Find where the given text appears and provide that cell's center as [x, y] coordinate. 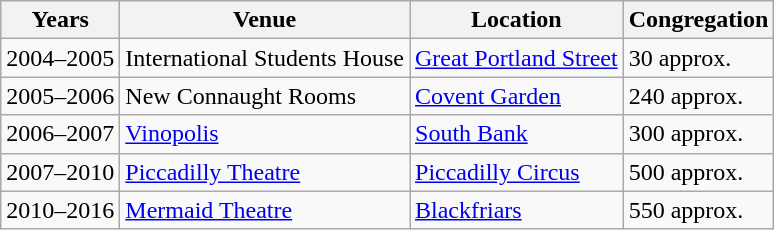
500 approx. [698, 172]
South Bank [517, 134]
2004–2005 [60, 58]
30 approx. [698, 58]
Piccadilly Theatre [265, 172]
Great Portland Street [517, 58]
2006–2007 [60, 134]
240 approx. [698, 96]
Congregation [698, 20]
Blackfriars [517, 210]
Mermaid Theatre [265, 210]
550 approx. [698, 210]
300 approx. [698, 134]
2007–2010 [60, 172]
New Connaught Rooms [265, 96]
Piccadilly Circus [517, 172]
2005–2006 [60, 96]
Venue [265, 20]
Years [60, 20]
International Students House [265, 58]
Location [517, 20]
2010–2016 [60, 210]
Covent Garden [517, 96]
Vinopolis [265, 134]
